Locate the cell with the specified text and output its (X, Y) center coordinate. 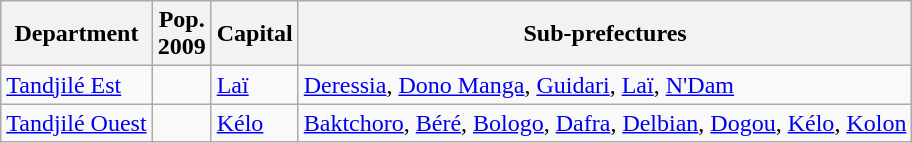
Sub-prefectures (605, 34)
Department (76, 34)
Baktchoro, Béré, Bologo, Dafra, Delbian, Dogou, Kélo, Kolon (605, 123)
Deressia, Dono Manga, Guidari, Laï, N'Dam (605, 85)
Laï (254, 85)
Pop.2009 (182, 34)
Tandjilé Ouest (76, 123)
Tandjilé Est (76, 85)
Kélo (254, 123)
Capital (254, 34)
